Provide the (X, Y) coordinate of the cell's center where the given text is located.  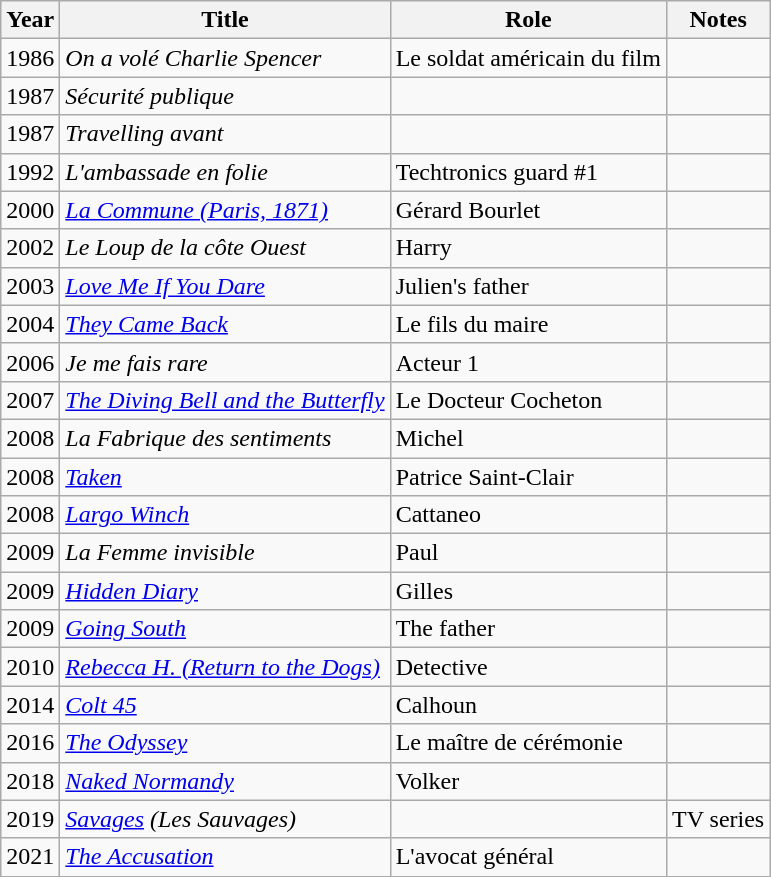
Techtronics guard #1 (528, 172)
The Diving Bell and the Butterfly (225, 400)
Je me fais rare (225, 362)
Love Me If You Dare (225, 286)
They Came Back (225, 324)
Le soldat américain du film (528, 58)
Acteur 1 (528, 362)
L'ambassade en folie (225, 172)
Patrice Saint-Clair (528, 477)
Taken (225, 477)
Colt 45 (225, 705)
Travelling avant (225, 134)
Largo Winch (225, 515)
Cattaneo (528, 515)
L'avocat général (528, 857)
1992 (30, 172)
Naked Normandy (225, 781)
Sécurité publique (225, 96)
2003 (30, 286)
TV series (718, 819)
Year (30, 20)
2002 (30, 248)
Volker (528, 781)
Julien's father (528, 286)
La Fabrique des sentiments (225, 438)
Harry (528, 248)
Hidden Diary (225, 591)
Michel (528, 438)
La Femme invisible (225, 553)
1986 (30, 58)
Notes (718, 20)
2021 (30, 857)
Le Loup de la côte Ouest (225, 248)
Le fils du maire (528, 324)
2014 (30, 705)
2006 (30, 362)
The Odyssey (225, 743)
Le Docteur Cocheton (528, 400)
The Accusation (225, 857)
Role (528, 20)
On a volé Charlie Spencer (225, 58)
Calhoun (528, 705)
Gilles (528, 591)
Going South (225, 629)
Gérard Bourlet (528, 210)
2000 (30, 210)
Title (225, 20)
Le maître de cérémonie (528, 743)
Detective (528, 667)
2016 (30, 743)
2004 (30, 324)
La Commune (Paris, 1871) (225, 210)
Paul (528, 553)
The father (528, 629)
2007 (30, 400)
Savages (Les Sauvages) (225, 819)
Rebecca H. (Return to the Dogs) (225, 667)
2010 (30, 667)
2018 (30, 781)
2019 (30, 819)
